Locate the cell with the specified text and output its (x, y) center coordinate. 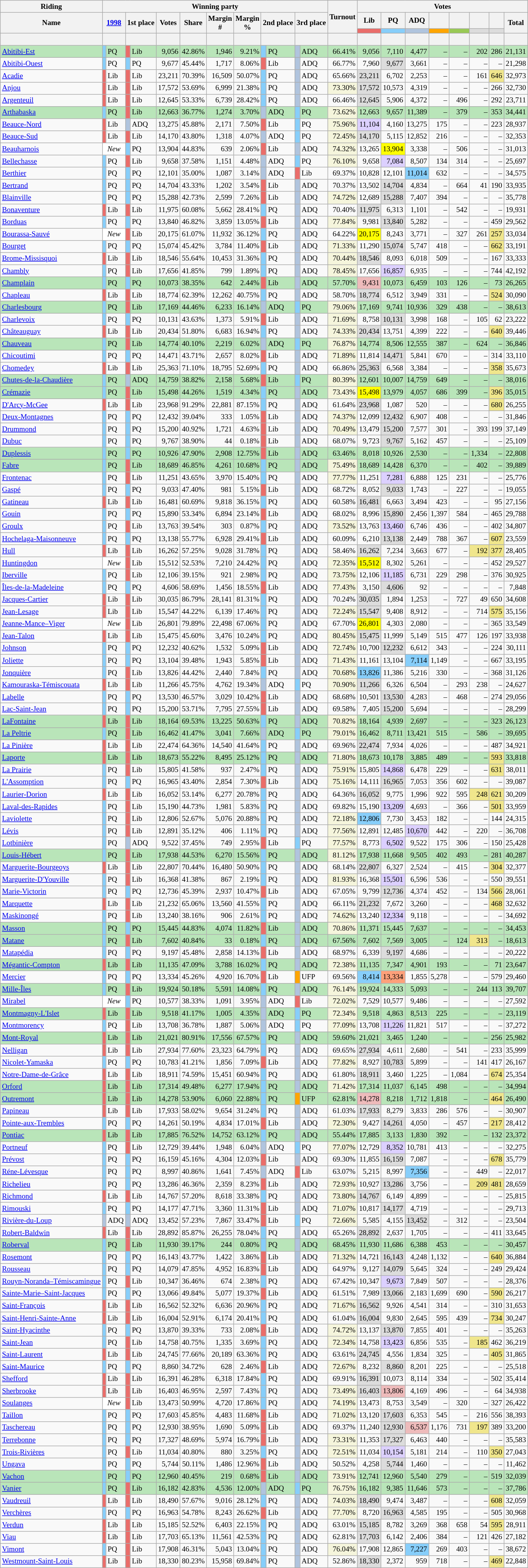
477 (459, 636)
6,388 (417, 1245)
41.21% (193, 1062)
5.68% (247, 380)
Montmorency (52, 1026)
6,894 (220, 514)
727 (459, 600)
38.35% (193, 283)
Nicolet-Yamaska (52, 1062)
71.07% (343, 1209)
392 (439, 1135)
Jacques-Cartier (52, 600)
1.11% (247, 831)
1,981 (220, 807)
La Prairie (52, 770)
Montmagny-L'Islet (52, 1014)
65.66% (343, 76)
71.89% (343, 356)
38.33% (193, 1001)
Rimouski (52, 1209)
69.53% (193, 721)
Dubuc (52, 441)
Vachon (52, 1476)
49 (479, 600)
575 (496, 612)
5,215 (369, 1172)
Turnout (343, 17)
Masson (52, 928)
77.07% (343, 1148)
493 (459, 855)
33,959 (516, 807)
31,865 (516, 1355)
5.83% (247, 807)
195 (439, 1513)
Lac-Saint-Jean (52, 709)
4,719 (417, 1209)
1,240 (417, 1038)
22,498 (220, 624)
43.40% (193, 782)
6,270 (220, 855)
649 (439, 380)
53.69% (193, 88)
306 (459, 843)
12,262 (220, 295)
566 (496, 892)
35,583 (516, 1440)
71.33% (343, 246)
66.11% (343, 904)
40.45% (193, 1476)
1,712 (417, 1099)
2,680 (417, 1050)
58.02% (193, 1111)
60.08% (193, 210)
1,334 (479, 453)
62 (496, 319)
12,485 (393, 831)
12,099 (369, 417)
30,090 (516, 295)
45.42% (193, 246)
76.14% (343, 989)
396 (496, 393)
18,795 (220, 368)
4,693 (417, 807)
81.93% (343, 880)
586 (479, 734)
Beauce-Sud (52, 137)
5,585 (369, 1220)
10,936 (417, 307)
21,298 (516, 64)
5,974 (220, 1440)
209 (479, 1184)
37.45% (193, 843)
40.10% (193, 344)
5,181 (417, 1452)
10.42% (247, 697)
72.30% (343, 1123)
16,509 (220, 76)
52.32% (193, 1306)
60.58% (343, 502)
Marguerite-Bourgeoys (52, 868)
14,333 (393, 989)
Chicoutimi (52, 356)
867 (220, 880)
16.79% (247, 1440)
38.95% (193, 1428)
91.29% (193, 405)
11,821 (417, 1026)
744 (496, 271)
498 (439, 1087)
13,751 (393, 332)
Jeanne-Mance–Viger (52, 624)
33,110 (516, 356)
32,353 (516, 137)
66.46% (343, 100)
LaFontaine (52, 721)
Rivière-du-Loup (52, 1220)
28,299 (516, 709)
69.82% (343, 807)
39,551 (516, 880)
Marie-Victorin (52, 892)
519 (496, 1476)
Crémazie (52, 393)
30,907 (516, 1111)
9,818 (220, 502)
D'Arcy-McGee (52, 405)
30,209 (516, 794)
7,053 (417, 782)
74.03% (343, 1501)
11,932 (220, 234)
2,440 (220, 673)
43.71% (193, 356)
394 (439, 198)
50.63% (247, 721)
161 (479, 76)
14.08% (247, 989)
Saint-Jean (52, 1342)
2,080 (417, 624)
3,859 (220, 222)
459 (496, 222)
43.63% (193, 319)
Chapleau (52, 295)
329 (439, 307)
5,076 (220, 819)
690 (459, 1294)
77.57% (343, 843)
5,216 (417, 673)
1,946 (220, 52)
32,275 (516, 1148)
718 (439, 1561)
6,145 (417, 1087)
25,815 (516, 1196)
7,110 (393, 52)
43.65% (193, 478)
4,762 (220, 685)
576 (459, 1111)
73.43% (343, 393)
464 (496, 1099)
2,406 (417, 1537)
6,888 (417, 478)
39.15% (193, 575)
63.01% (343, 1525)
9,926 (393, 1306)
8,232 (369, 1367)
76.87% (343, 344)
47.71% (193, 1209)
58.69% (193, 587)
52.67% (193, 819)
624 (479, 344)
12,555 (417, 344)
401 (439, 1330)
71.32% (343, 1257)
1,743 (417, 490)
64.97% (343, 1269)
5,093 (417, 989)
46.82% (193, 222)
15,958 (220, 1561)
33,333 (516, 259)
31,013 (516, 149)
Taillon (52, 1416)
8,513 (417, 1014)
46.36% (193, 1184)
36,219 (516, 1342)
38,011 (516, 770)
8,758 (369, 319)
2.38% (247, 1282)
36,708 (516, 831)
29,788 (516, 514)
2,359 (220, 1184)
8,996 (369, 514)
9.21% (247, 52)
24.42% (247, 563)
Gaspé (52, 490)
Shefford (52, 1379)
Mégantic-Compton (52, 965)
62.39% (193, 295)
39.54% (193, 527)
Borduas (52, 222)
8,618 (220, 1196)
23,559 (516, 539)
4,372 (417, 100)
4,319 (417, 88)
6,739 (220, 100)
69.30% (343, 1160)
Champlain (52, 283)
67.42% (343, 1282)
36.15% (247, 502)
11.68% (247, 1416)
8,218 (393, 1099)
Acadie (52, 76)
1.05% (247, 417)
47.40% (193, 490)
78.45% (343, 271)
36,846 (516, 344)
33,200 (516, 1428)
16.02% (247, 965)
Mont-Royal (52, 1038)
670 (439, 356)
43.33% (193, 186)
35,778 (516, 198)
227 (459, 490)
6,313 (393, 210)
70.39% (193, 76)
13,137 (369, 1330)
4.34% (247, 393)
8,507 (417, 161)
415 (459, 868)
5,115 (393, 137)
63.46% (343, 453)
La Pinière (52, 746)
60.69% (193, 502)
469 (496, 1561)
30,968 (516, 1513)
2,854 (220, 782)
1,856 (220, 1062)
42.53% (247, 1537)
45.75% (193, 685)
6,403 (220, 1525)
72.35% (343, 563)
68.02% (343, 514)
1,460 (417, 1464)
26.62% (247, 1513)
61.64% (343, 405)
27,156 (516, 502)
223 (496, 125)
356 (439, 782)
1,253 (417, 600)
Johnson (52, 648)
608 (496, 1501)
6,459 (417, 283)
7,234 (393, 551)
17.86% (247, 1403)
22,017 (516, 1172)
417 (496, 1062)
22,808 (516, 453)
3,269 (417, 1525)
38,613 (516, 307)
4,483 (220, 1416)
220 (479, 831)
2,697 (417, 721)
7,795 (220, 709)
28,376 (516, 1282)
29,056 (516, 697)
12,689 (369, 198)
39.17% (193, 1245)
323 (496, 721)
66.86% (343, 368)
35,414 (516, 1379)
3,384 (417, 368)
731 (459, 1428)
Matapédia (52, 953)
11,462 (516, 1464)
520 (417, 405)
981 (220, 490)
77.66% (193, 1355)
51.80% (193, 332)
8,352 (393, 1148)
Iberville (52, 575)
74.59% (193, 1075)
658 (459, 1525)
16.83% (247, 1269)
6,174 (220, 1318)
8,302 (393, 563)
61.51% (343, 1294)
125 (439, 478)
12.75% (247, 453)
28.41% (247, 210)
Saint-Laurent (52, 1355)
77.84% (343, 222)
32,039 (516, 1476)
Orford (52, 1087)
32,632 (516, 904)
3.69% (247, 1342)
Matane (52, 941)
70.82% (343, 721)
61.03% (343, 1111)
37,272 (516, 1026)
8,782 (393, 1525)
579 (496, 977)
6,636 (220, 1306)
3,661 (417, 64)
6,907 (417, 417)
54.78% (193, 1513)
274 (496, 697)
80.45% (343, 636)
1,225 (417, 1075)
12,852 (417, 137)
Groulx (52, 527)
23,711 (516, 100)
9,775 (393, 794)
678 (496, 1160)
45.26% (193, 977)
29.41% (247, 539)
1,705 (417, 1233)
3,029 (220, 697)
1,948 (220, 1148)
325 (439, 1355)
365 (496, 624)
21.38% (247, 88)
9,474 (393, 1501)
28,141 (220, 600)
487 (496, 746)
68.68% (343, 697)
541 (459, 1050)
6,327 (393, 868)
65.26% (343, 1233)
75.96% (343, 125)
Châteauguay (52, 332)
45.39% (193, 892)
10,453 (220, 259)
9,657 (393, 112)
74.32% (343, 149)
343 (439, 648)
28.12% (247, 1501)
63.07% (343, 1172)
6,233 (220, 307)
621 (496, 794)
150 (496, 843)
505 (496, 1513)
4,536 (220, 1489)
32,059 (516, 1501)
66.77% (343, 64)
30,111 (516, 648)
30,925 (516, 575)
632 (439, 173)
33.38% (247, 1196)
3,360 (220, 1209)
39.48% (193, 660)
3,998 (417, 319)
40.80% (193, 1452)
41.58% (193, 770)
10,007 (393, 380)
298 (459, 575)
25,428 (516, 843)
45.85% (193, 1416)
3,150 (369, 587)
16,857 (393, 271)
Jean-Lesage (52, 612)
9,385 (393, 1489)
Mirabel (52, 1001)
4,952 (220, 1269)
46.31% (193, 1550)
85.87% (193, 1233)
6,502 (393, 843)
16,480 (220, 868)
38.82% (193, 380)
68.07% (343, 441)
70.40% (343, 210)
9,118 (417, 916)
65.06% (193, 904)
185 (479, 1342)
52.91% (193, 1318)
4,374 (417, 892)
2,645 (417, 1318)
7,848 (516, 587)
202 (479, 52)
584 (459, 514)
2,219 (220, 344)
Bourassa-Sauvé (52, 234)
113 (496, 989)
46.95% (193, 1391)
3,005 (417, 941)
72.67% (343, 1367)
38.16% (193, 916)
Sherbrooke (52, 1391)
Marquette (52, 904)
4,074 (220, 928)
16.70% (247, 977)
34,938 (516, 1391)
377 (496, 551)
72.02% (343, 1001)
Terrebonne (52, 1440)
313 (479, 941)
70.49% (343, 429)
60.94% (247, 1075)
8,773 (369, 843)
4,611 (393, 1050)
74.33% (343, 332)
6,210 (369, 539)
219 (220, 1476)
182 (439, 819)
36.12% (247, 234)
6,139 (220, 612)
1,274 (220, 112)
11,686 (393, 1245)
9,654 (220, 1111)
7,637 (417, 928)
Laporte (52, 758)
542 (459, 210)
5.06% (247, 1026)
23,323 (220, 1050)
33,938 (516, 636)
20.41% (247, 1318)
6,142 (393, 1537)
67.70% (343, 624)
733 (220, 1330)
9,408 (393, 612)
28.42% (247, 100)
256 (496, 1038)
6,060 (220, 1099)
49.84% (193, 1294)
20.88% (247, 819)
57.23% (193, 1220)
0.80% (247, 1245)
9,505 (417, 855)
23,504 (516, 1220)
Brome-Missisquoi (52, 259)
17.46% (247, 612)
2.19% (247, 880)
238 (479, 685)
77.60% (193, 1050)
449 (479, 1172)
34,994 (516, 1087)
57.67% (193, 1501)
11.40% (247, 246)
3,476 (220, 636)
1,721 (220, 429)
92 (417, 587)
7,210 (220, 563)
Mercier (52, 977)
Rosemont (52, 1257)
664 (459, 186)
6,596 (417, 880)
39,446 (516, 332)
37,149 (516, 429)
11,240 (369, 1428)
13,423 (393, 1342)
2.06% (247, 149)
Saint-François (52, 1306)
426 (496, 1537)
3,338 (417, 149)
44 (220, 441)
Hull (52, 551)
Margin% (247, 23)
37,786 (516, 1489)
26,217 (516, 1294)
Robert-Baldwin (52, 1233)
45.48% (193, 953)
35,263 (516, 1330)
Bonaventure (52, 210)
9,028 (220, 551)
2,657 (220, 356)
4,248 (417, 1257)
233 (496, 1050)
7.26% (247, 198)
Kamouraska-Témiscouata (52, 685)
26,167 (516, 1062)
1,699 (439, 1294)
25,354 (516, 1075)
Arthabaska (52, 112)
2.95% (247, 843)
2,183 (417, 1294)
1,149 (439, 660)
2.46% (247, 1367)
63.61% (343, 1355)
13,120 (369, 1416)
Chambly (52, 271)
4,283 (417, 697)
19.37% (247, 1294)
4,155 (393, 1220)
1,202 (220, 186)
3rd place (311, 23)
6,746 (417, 527)
7,084 (393, 161)
680 (496, 405)
333 (220, 417)
35,015 (516, 393)
9,127 (369, 1269)
303 (220, 527)
11,161 (369, 660)
23,372 (516, 1135)
6,353 (417, 1416)
8,912 (417, 612)
72.24% (343, 612)
413 (439, 1148)
29,460 (516, 977)
33,818 (516, 758)
69.65% (343, 1050)
25.12% (247, 758)
501 (496, 807)
Maskinongé (52, 916)
3.86% (247, 1257)
556 (496, 1416)
110 (479, 1452)
7,347 (393, 965)
34.72% (193, 1367)
7,227 (417, 1550)
8,414 (369, 977)
631 (496, 770)
132 (496, 1135)
389 (496, 1428)
73.30% (343, 88)
5,841 (417, 356)
628 (220, 1367)
45.44% (193, 64)
4,057 (417, 393)
6,568 (393, 368)
75.91% (343, 770)
602 (459, 782)
310 (496, 1306)
11,999 (393, 636)
6,018 (417, 259)
6,999 (220, 88)
86.79% (193, 600)
25,776 (516, 478)
Pointe-aux-Trembles (52, 1123)
66.41% (343, 52)
52.86% (343, 1561)
1,830 (417, 1135)
2.08% (247, 1330)
1,887 (220, 1026)
71 (496, 965)
5.91% (247, 319)
2.47% (247, 770)
63.12% (247, 1135)
535 (439, 1342)
76.75% (343, 1489)
71.69% (343, 319)
33,549 (516, 624)
462 (496, 1342)
41.85% (193, 271)
8,711 (393, 734)
68.45% (343, 1245)
9,830 (393, 1318)
Winning party (215, 7)
330 (439, 673)
749 (220, 843)
2,158 (220, 380)
650 (496, 600)
9,723 (369, 441)
453 (439, 1245)
11,386 (393, 673)
44.42% (193, 673)
35,673 (516, 368)
10,700 (369, 648)
9,427 (369, 1123)
16.94% (247, 332)
41.17% (193, 1014)
144 (496, 819)
61.07% (193, 234)
33,034 (516, 234)
Laurier-Dorion (52, 794)
77.56% (343, 831)
922 (439, 794)
524 (496, 295)
121 (479, 1537)
35,999 (516, 1050)
16.14% (247, 307)
1,996 (417, 794)
Drummond (52, 429)
Charlesbourg (52, 307)
442 (439, 831)
9,431 (369, 283)
La Peltrie (52, 734)
639 (220, 149)
32,973 (516, 76)
40.84% (193, 941)
75.16% (343, 782)
6,612 (417, 648)
4.63% (247, 429)
10,178 (393, 758)
4,939 (393, 721)
366 (459, 807)
3,970 (220, 478)
55.64% (193, 259)
7,577 (417, 429)
70.68% (343, 673)
42.86% (193, 52)
5,591 (220, 989)
Lévis (52, 831)
42.83% (193, 1489)
5,540 (417, 1476)
Name (52, 23)
8,927 (369, 1062)
73.62% (343, 112)
22,881 (220, 405)
13,479 (369, 429)
54 (479, 1525)
Duplessis (52, 453)
26,422 (516, 1403)
Portneuf (52, 1148)
4,050 (417, 1123)
2,456 (417, 514)
7,407 (417, 198)
481 (496, 1184)
78.04% (247, 1233)
12.03% (247, 1160)
73.49% (343, 1391)
Abitibi-Est (52, 52)
4,899 (417, 1196)
74.19% (343, 1403)
1,717 (220, 64)
4,901 (417, 965)
2,253 (417, 76)
48.69% (193, 1440)
376 (496, 575)
71.80% (343, 758)
Bellechasse (52, 161)
Verchères (52, 1513)
31.78% (247, 551)
3,460 (393, 1075)
53.90% (193, 1099)
214 (439, 1452)
64 (496, 1391)
33 (220, 941)
607 (496, 539)
1,519 (220, 393)
40.62% (193, 648)
4,304 (220, 1160)
32,730 (516, 88)
Saint-Henri-Sainte-Anne (52, 1318)
24,627 (516, 685)
39,695 (516, 734)
76.04% (343, 1550)
393 (479, 429)
Joliette (52, 660)
3,453 (417, 819)
Bertrand (52, 186)
11,185 (393, 575)
39.44% (193, 1148)
662 (496, 246)
65.13% (193, 1537)
6,935 (417, 271)
Laval-des-Rapides (52, 807)
168 (439, 319)
36.77% (193, 112)
Sainte-Marie–Saint-Jacques (52, 1294)
71.42% (343, 1087)
6,663 (393, 502)
11,389 (417, 112)
Papineau (52, 1111)
13,979 (393, 393)
10.24% (247, 636)
593 (496, 758)
11,290 (369, 246)
Saint-Hyacinthe (52, 1330)
167 (496, 259)
4,258 (369, 1464)
14,868 (393, 770)
Réne-Lévesque (52, 1172)
7.84% (247, 673)
67.56% (343, 941)
23.14% (247, 514)
71.43% (343, 660)
58.46% (343, 551)
27,182 (516, 1537)
1,151 (220, 161)
3,949 (417, 295)
57.20% (193, 1196)
266 (496, 88)
4,585 (417, 1513)
50.07% (247, 76)
4.07% (247, 137)
71.67% (343, 1306)
Vaudreuil (52, 1501)
68.14% (343, 868)
4,556 (393, 1355)
9,981 (369, 222)
1,855 (417, 977)
71.10% (193, 368)
31,653 (516, 1306)
33,935 (516, 186)
545 (439, 1416)
590 (496, 1294)
17.01% (247, 1123)
15,451 (220, 1075)
12,741 (369, 1476)
Pontiac (52, 1135)
18.55% (247, 587)
517 (439, 1026)
27.55% (247, 709)
13,502 (369, 186)
25,697 (516, 161)
31,846 (516, 417)
921 (220, 575)
58.70% (343, 295)
Deux-Montagnes (52, 417)
Charlevoix (52, 319)
550 (496, 880)
10,670 (417, 831)
3,788 (220, 965)
41.64% (247, 746)
5,645 (417, 1269)
23,222 (516, 319)
80.39% (343, 380)
Abitibi-Ouest (52, 64)
2,449 (417, 539)
4,160 (393, 125)
257 (496, 234)
55.44% (343, 1135)
2,530 (417, 453)
30,247 (516, 1318)
224 (496, 648)
6,683 (220, 332)
1,373 (220, 319)
28,061 (516, 892)
5.15% (247, 490)
60.09% (343, 539)
3,784 (220, 246)
1,335 (220, 1342)
50.11% (193, 1464)
301 (439, 429)
45.88% (193, 125)
423 (439, 502)
Ungava (52, 1464)
7.30% (247, 782)
12,601 (369, 380)
46.85% (193, 466)
30,457 (516, 1245)
403 (459, 1550)
46.57% (193, 697)
11,226 (393, 1026)
23,647 (516, 965)
11,353 (369, 1440)
509 (439, 259)
6,504 (417, 685)
7,730 (393, 819)
80.23% (193, 1561)
22.88% (247, 1099)
6,537 (417, 1428)
3,833 (417, 1111)
10.47% (247, 892)
34,453 (516, 928)
53.14% (193, 794)
7.50% (247, 125)
11,371 (369, 928)
438 (459, 307)
31.24% (247, 1111)
Total (516, 23)
4,686 (417, 953)
1,084 (459, 1075)
20.96% (247, 1306)
103 (439, 283)
Laviolette (52, 819)
52.52% (193, 1525)
50.18% (193, 989)
72.66% (343, 1220)
77.43% (343, 587)
7,960 (369, 64)
734 (496, 1318)
15.40% (247, 478)
11,104 (369, 125)
4.48% (247, 161)
19,055 (516, 490)
29,527 (516, 563)
9,741 (393, 307)
1,894 (393, 600)
39,889 (516, 466)
Rousseau (52, 1269)
3.54% (247, 186)
13,265 (369, 149)
249 (496, 1269)
10,154 (393, 1452)
3,549 (417, 1403)
11,037 (393, 1087)
11.82% (247, 928)
52.53% (193, 563)
77.70% (343, 1513)
17,556 (220, 1038)
34,692 (516, 916)
3,885 (417, 758)
959 (417, 1561)
80.91% (193, 1038)
4,399 (417, 332)
6.02% (247, 344)
124 (459, 941)
29,713 (516, 1209)
77.77% (343, 478)
5,906 (393, 100)
10,501 (369, 697)
4,303 (393, 624)
34,575 (516, 173)
7.43% (247, 1391)
Argenteuil (52, 100)
38,016 (516, 380)
71.02% (343, 1416)
536 (439, 880)
73 (496, 283)
9,673 (393, 1282)
11,014 (417, 173)
Chomedey (52, 368)
1,101 (417, 210)
261 (479, 234)
28,911 (516, 1525)
6,512 (393, 295)
677 (439, 551)
6,370 (417, 466)
44.53% (193, 855)
9,016 (220, 1501)
7,855 (417, 1330)
14,111 (369, 782)
10,828 (369, 173)
14,540 (220, 746)
4,477 (417, 52)
31,126 (516, 673)
Margin# (220, 23)
69.84% (247, 1561)
42,192 (516, 271)
405 (496, 1355)
81.12% (343, 855)
489 (439, 758)
76.52% (193, 1135)
Gatineau (52, 502)
13,225 (220, 721)
4,863 (393, 1014)
7,114 (417, 660)
26,490 (516, 1099)
6,478 (417, 770)
72.45% (343, 137)
7,672 (393, 904)
6,339 (369, 953)
41.55% (247, 904)
646 (496, 76)
73.31% (343, 1440)
Chauveau (52, 344)
8.06% (247, 64)
1,690 (220, 1428)
4.35% (247, 1014)
33,645 (516, 1233)
3,133 (393, 1135)
408 (439, 417)
13,560 (220, 904)
69.56% (343, 977)
4,920 (220, 977)
10,817 (369, 1209)
Westmount-Saint-Louis (52, 1561)
57.70% (343, 283)
27,043 (516, 1452)
281 (496, 855)
331 (439, 295)
8,506 (393, 344)
1,176 (439, 1428)
43.77% (193, 1257)
28,405 (516, 551)
28,937 (516, 125)
17.94% (247, 1087)
6,149 (393, 1196)
70.24% (343, 600)
7,356 (417, 1172)
69.58% (343, 709)
7,569 (393, 941)
28,412 (516, 1123)
6,731 (417, 575)
3,487 (417, 1501)
105 (479, 319)
Îles-de-la-Madeleine (52, 587)
64.79% (247, 1050)
Vanier (52, 1489)
12,865 (393, 1550)
714 (479, 612)
73.75% (343, 575)
39,707 (516, 989)
35,779 (516, 1160)
Trois-Rivières (52, 1452)
667 (496, 660)
507 (439, 1282)
1,641 (220, 1172)
1,456 (220, 587)
293 (459, 685)
25,982 (516, 1038)
1,818 (439, 1099)
2,524 (417, 868)
1,132 (439, 1257)
29,424 (516, 1269)
0.87% (247, 527)
72.93% (343, 1184)
7,281 (393, 478)
L'Assomption (52, 782)
79.01% (343, 734)
2,937 (220, 892)
7,529 (369, 1001)
73.91% (343, 1476)
39,087 (516, 782)
55.22% (193, 758)
11.31% (247, 1209)
4,261 (220, 466)
15.56% (247, 855)
5,043 (220, 1550)
6,702 (393, 76)
Mille-Îles (52, 989)
2.61% (247, 916)
6,318 (220, 1379)
36.78% (193, 1026)
5,162 (417, 441)
20,189 (220, 1355)
38,393 (516, 1416)
37.58% (193, 161)
13,421 (417, 734)
350 (496, 1452)
1.89% (247, 271)
1,486 (220, 1464)
74.62% (343, 916)
8,720 (369, 1513)
1st place (141, 23)
5,694 (417, 709)
28,659 (516, 1184)
Beauce-Nord (52, 125)
Outremont (52, 1099)
880 (220, 1452)
Richelieu (52, 1184)
13.04% (247, 1550)
8,201 (417, 1367)
13,209 (393, 807)
39.33% (193, 1330)
353 (496, 112)
Notre-Dame-de-Grâce (52, 1075)
2nd place (278, 23)
77.82% (343, 1062)
334 (439, 1379)
Labelle (52, 697)
12.00% (247, 1489)
312 (459, 1220)
13.05% (247, 222)
Viau (52, 1537)
4,169 (417, 1391)
2,637 (393, 1233)
3,756 (417, 1184)
222 (439, 332)
76.10% (343, 161)
45.16% (193, 1160)
95 (496, 502)
11,668 (393, 855)
35.12% (193, 831)
87.15% (247, 405)
Chutes-de-la-Chaudière (52, 380)
44.46% (193, 307)
50.52% (343, 1464)
14.13% (247, 953)
3,663 (417, 551)
8,052 (369, 490)
13,460 (393, 527)
7,405 (369, 709)
9,486 (417, 1001)
Riding (52, 7)
70.90% (343, 685)
40.86% (193, 1172)
63.36% (247, 1355)
5,261 (417, 563)
73.80% (343, 1196)
42.73% (193, 198)
44.73% (193, 807)
38,672 (516, 1550)
47.90% (193, 453)
33.47% (247, 1220)
Gouin (52, 514)
5,747 (417, 246)
439 (459, 1318)
50.19% (193, 1123)
Prévost (52, 1160)
45.60% (193, 636)
217 (496, 1123)
1,834 (417, 1355)
26,123 (516, 721)
10.68% (247, 466)
1,005 (220, 1014)
36,884 (516, 1257)
7,087 (417, 1160)
11,814 (369, 356)
8.02% (247, 356)
7.09% (247, 1062)
10,781 (417, 1148)
906 (220, 916)
411 (496, 1233)
199 (496, 429)
5,077 (220, 1294)
21,131 (516, 52)
67.05% (343, 892)
1,532 (220, 648)
32,377 (516, 868)
40,287 (516, 855)
1,422 (220, 1257)
34,608 (516, 600)
1,091 (220, 1001)
69.96% (343, 746)
53.34% (193, 514)
20,222 (516, 953)
379 (459, 112)
6,463 (417, 1440)
24,315 (516, 819)
2,597 (220, 1391)
57.25% (193, 551)
7,934 (393, 746)
506 (459, 149)
Soulanges (52, 1403)
73.52% (343, 527)
799 (220, 271)
231 (459, 478)
8,279 (393, 1111)
Blainville (52, 198)
14,752 (220, 1135)
25,109 (516, 441)
Hochelaga-Maisonneuve (52, 539)
72.18% (343, 819)
190 (496, 186)
36.46% (193, 1282)
27,592 (516, 1001)
3.70% (247, 112)
1,943 (220, 660)
2,858 (220, 953)
67.57% (247, 1038)
269 (439, 1550)
686 (439, 393)
19,931 (516, 210)
279 (439, 1476)
2.44% (247, 283)
2,171 (220, 125)
26,265 (516, 283)
1,397 (439, 514)
Jonquière (52, 673)
17.84% (247, 1379)
2,599 (220, 198)
50.99% (193, 1403)
14,721 (369, 1257)
53.33% (193, 100)
35.00% (193, 173)
Taschereau (52, 1428)
46.28% (193, 1379)
193 (439, 965)
Anjou (52, 88)
79.06% (343, 307)
35,156 (516, 612)
358 (496, 368)
Roberval (52, 1245)
41 (479, 186)
10,573 (393, 88)
12.96% (247, 1464)
Louis-Hébert (52, 855)
367 (459, 539)
22.15% (247, 1525)
642 (220, 283)
4,541 (417, 1306)
3,494 (417, 502)
3.25% (247, 1452)
72.51% (343, 1452)
72.74% (343, 648)
43.80% (193, 137)
8,495 (220, 758)
502 (496, 1379)
7.66% (247, 734)
5,278 (439, 977)
292 (496, 100)
Huntingdon (52, 563)
33,191 (516, 246)
5,149 (417, 636)
61.80% (343, 1075)
Lotbinière (52, 843)
Fabre (52, 466)
81.31% (247, 600)
7.45% (247, 1172)
64.22% (343, 234)
79.89% (193, 624)
384 (439, 1537)
44.26% (193, 393)
Share (193, 23)
50.90% (247, 868)
2,908 (220, 453)
6,856 (417, 1342)
Vimont (52, 1550)
3,465 (393, 1038)
18,613 (516, 941)
40.92% (193, 429)
3,041 (220, 734)
5,662 (220, 210)
13,806 (393, 1391)
70.37% (343, 186)
4,026 (417, 746)
320 (459, 1403)
Beauharnois (52, 149)
75.49% (343, 466)
70.86% (343, 928)
8.23% (247, 1184)
7,867 (220, 1220)
141 (479, 1062)
Nelligan (52, 1050)
41.38% (193, 880)
67.06% (247, 624)
33,195 (516, 660)
77.09% (343, 1026)
8,093 (393, 259)
31.36% (247, 259)
34,921 (516, 746)
11,855 (369, 1160)
14,428 (393, 466)
Rouyn-Noranda–Témiscamingue (52, 1282)
Richmond (52, 1196)
15,501 (393, 880)
937 (220, 770)
20.78% (247, 794)
72.38% (343, 965)
406 (220, 831)
465 (496, 514)
399 (459, 393)
3,771 (417, 234)
44.22% (193, 612)
1,318 (220, 137)
10,927 (369, 1184)
0.68% (247, 1476)
8,114 (417, 1379)
7,849 (417, 1282)
788 (439, 539)
5.85% (247, 660)
55.77% (193, 539)
Marguerite-D'Youville (52, 880)
3,260 (417, 904)
5,282 (417, 222)
22,848 (516, 1561)
8,018 (369, 453)
39.04% (193, 417)
2,372 (393, 1561)
6,928 (220, 539)
34,807 (516, 527)
47.09% (193, 965)
25,518 (516, 1367)
29,562 (516, 222)
6,326 (393, 685)
387 (439, 344)
192 (479, 551)
418 (439, 246)
53.71% (193, 709)
59.60% (343, 1038)
5,899 (417, 1062)
11,561 (220, 1537)
74.37% (343, 417)
440 (439, 1440)
573 (439, 1489)
Bourget (52, 246)
49.48% (193, 1087)
9,799 (369, 892)
12,334 (393, 916)
8,753 (393, 1403)
11,646 (417, 1489)
2.98% (247, 575)
61.04% (343, 1318)
52.69% (247, 368)
38.90% (193, 441)
6.04% (247, 1148)
Jean-Talon (52, 636)
68.72% (343, 490)
Frontenac (52, 478)
34,441 (516, 112)
7,989 (369, 1294)
69.91% (343, 1379)
47.85% (193, 1269)
248 (479, 794)
304 (496, 868)
3.14% (247, 173)
1998 (114, 23)
436 (439, 527)
Berthier (52, 173)
3.95% (247, 1001)
41.47% (193, 734)
23,119 (516, 1014)
4,720 (220, 1403)
324 (439, 1269)
Saint-Maurice (52, 1367)
68.97% (343, 953)
19.34% (247, 685)
Verdun (52, 1525)
